Capture the cell that displays the provided text and extract its [X, Y] central coordinate. 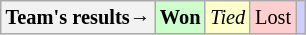
Won [180, 17]
Team's results→ [78, 17]
Lost [273, 17]
Tied [228, 17]
